Scan for the cell matching the given text and deliver its (X, Y) coordinate at center. 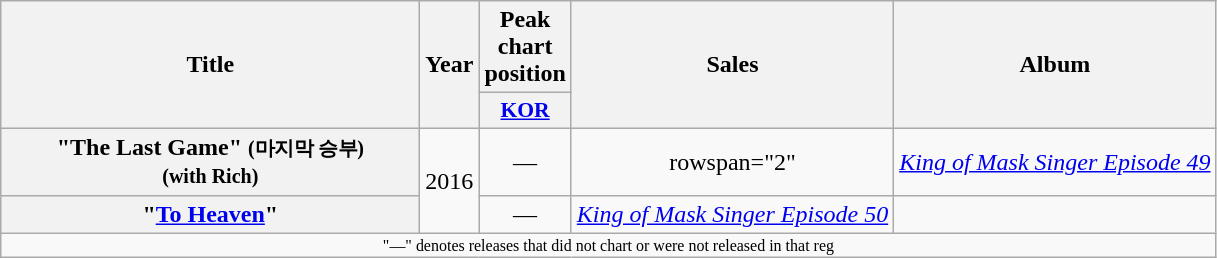
KOR (525, 111)
Peak chart position (525, 47)
Sales (732, 65)
King of Mask Singer Episode 50 (732, 214)
"To Heaven" (210, 214)
Title (210, 65)
"The Last Game" (마지막 승부) (with Rich) (210, 162)
2016 (450, 180)
"—" denotes releases that did not chart or were not released in that reg (608, 245)
Album (1055, 65)
King of Mask Singer Episode 49 (1055, 162)
rowspan="2" (732, 162)
Year (450, 65)
